Provide the [X, Y] coordinate of the cell's center where the given text is located.  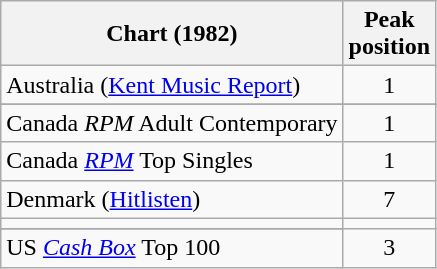
US Cash Box Top 100 [172, 248]
Chart (1982) [172, 34]
7 [389, 199]
Australia (Kent Music Report) [172, 85]
Peakposition [389, 34]
Canada RPM Top Singles [172, 161]
Canada RPM Adult Contemporary [172, 123]
Denmark (Hitlisten) [172, 199]
3 [389, 248]
